Return (X, Y) of the center of cell containing provided text 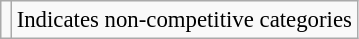
Indicates non-competitive categories (184, 20)
